Pinpoint the cell where the given text exists, returning its [x, y] midpoint coordinate. 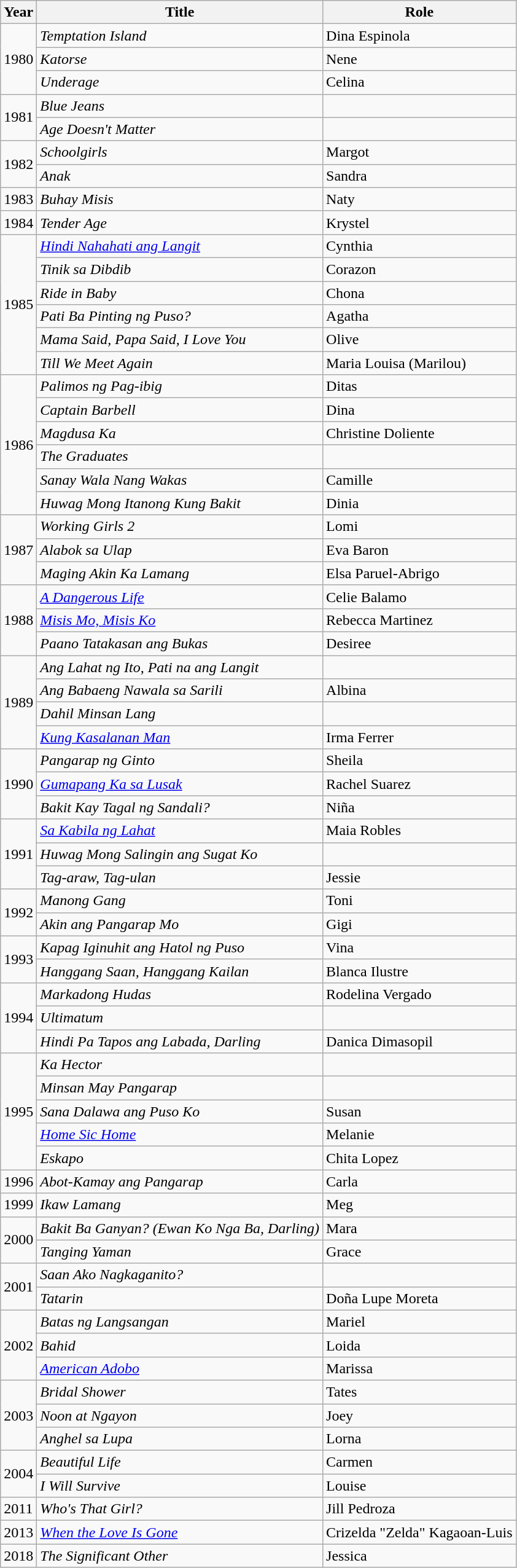
Bridal Shower [180, 1392]
1985 [18, 304]
Akin ang Pangarap Mo [180, 924]
Bakit Kay Tagal ng Sandali? [180, 807]
Jessie [420, 877]
Corazon [420, 269]
1980 [18, 59]
Tanging Yaman [180, 1252]
Sandra [420, 176]
Albina [420, 691]
Temptation Island [180, 36]
Niña [420, 807]
Melanie [420, 1135]
Mariel [420, 1322]
Hindi Nahahati ang Langit [180, 246]
Rodelina Vergado [420, 994]
Carla [420, 1182]
Sanay Wala Nang Wakas [180, 480]
2011 [18, 1509]
Tinik sa Dibdib [180, 269]
Irma Ferrer [420, 737]
Chona [420, 293]
Underage [180, 82]
1993 [18, 959]
Sa Kabila ng Lahat [180, 831]
Christine Doliente [420, 433]
Paano Tatakasan ang Bukas [180, 643]
Celina [420, 82]
Manong Gang [180, 901]
1991 [18, 854]
Chita Lopez [420, 1158]
Gigi [420, 924]
Meg [420, 1205]
Alabok sa Ulap [180, 550]
1989 [18, 702]
1981 [18, 117]
Schoolgirls [180, 152]
Jessica [420, 1556]
1982 [18, 164]
Blue Jeans [180, 106]
Vina [420, 947]
Susan [420, 1111]
2004 [18, 1474]
Mara [420, 1228]
Ride in Baby [180, 293]
Jill Pedroza [420, 1509]
When the Love Is Gone [180, 1532]
A Dangerous Life [180, 597]
Captain Barbell [180, 410]
Tender Age [180, 222]
Bakit Ba Ganyan? (Ewan Ko Nga Ba, Darling) [180, 1228]
Lomi [420, 527]
1994 [18, 1017]
Agatha [420, 316]
Anak [180, 176]
The Graduates [180, 457]
Tag-araw, Tag-ulan [180, 877]
Ang Babaeng Nawala sa Sarili [180, 691]
Year [18, 12]
Maia Robles [420, 831]
Noon at Ngayon [180, 1415]
Buhay Misis [180, 199]
Misis Mo, Misis Ko [180, 620]
Cynthia [420, 246]
Age Doesn't Matter [180, 129]
Krystel [420, 222]
Crizelda "Zelda" Kagaoan-Luis [420, 1532]
Toni [420, 901]
2001 [18, 1287]
Bahid [180, 1345]
I Will Survive [180, 1486]
1990 [18, 784]
Ultimatum [180, 1017]
1992 [18, 912]
Pati Ba Pinting ng Puso? [180, 316]
Huwag Mong Salingin ang Sugat Ko [180, 854]
1988 [18, 620]
Danica Dimasopil [420, 1041]
Katorse [180, 59]
Working Girls 2 [180, 527]
Palimos ng Pag-ibig [180, 386]
Markadong Hudas [180, 994]
1995 [18, 1111]
Ang Lahat ng Ito, Pati na ang Langit [180, 667]
2000 [18, 1240]
2002 [18, 1345]
Eskapo [180, 1158]
2018 [18, 1556]
1986 [18, 445]
Sana Dalawa ang Puso Ko [180, 1111]
Mama Said, Papa Said, I Love You [180, 340]
Dina [420, 410]
Ka Hector [180, 1065]
Louise [420, 1486]
Rebecca Martinez [420, 620]
Gumapang Ka sa Lusak [180, 784]
Olive [420, 340]
Dahil Minsan Lang [180, 714]
Dinia [420, 503]
Minsan May Pangarap [180, 1088]
American Adobo [180, 1368]
Camille [420, 480]
Marissa [420, 1368]
Elsa Paruel-Abrigo [420, 573]
Magdusa Ka [180, 433]
Doña Lupe Moreta [420, 1298]
Ikaw Lamang [180, 1205]
Loida [420, 1345]
Tates [420, 1392]
2003 [18, 1415]
1984 [18, 222]
Joey [420, 1415]
Till We Meet Again [180, 363]
Dina Espinola [420, 36]
Naty [420, 199]
Hindi Pa Tapos ang Labada, Darling [180, 1041]
Hanggang Saan, Hanggang Kailan [180, 971]
Role [420, 12]
Carmen [420, 1462]
Kapag Iginuhit ang Hatol ng Puso [180, 947]
Who's That Girl? [180, 1509]
1983 [18, 199]
Tatarin [180, 1298]
Abot-Kamay ang Pangarap [180, 1182]
Eva Baron [420, 550]
1987 [18, 550]
Title [180, 12]
Ditas [420, 386]
The Significant Other [180, 1556]
Kung Kasalanan Man [180, 737]
1999 [18, 1205]
Maging Akin Ka Lamang [180, 573]
Saan Ako Nagkaganito? [180, 1275]
Pangarap ng Ginto [180, 761]
Batas ng Langsangan [180, 1322]
Lorna [420, 1439]
Anghel sa Lupa [180, 1439]
Desiree [420, 643]
1996 [18, 1182]
Sheila [420, 761]
Nene [420, 59]
Home Sic Home [180, 1135]
Huwag Mong Itanong Kung Bakit [180, 503]
Celie Balamo [420, 597]
Grace [420, 1252]
Beautiful Life [180, 1462]
Blanca Ilustre [420, 971]
2013 [18, 1532]
Rachel Suarez [420, 784]
Margot [420, 152]
Maria Louisa (Marilou) [420, 363]
